Provide the [x, y] coordinate of the cell's center where the given text is located.  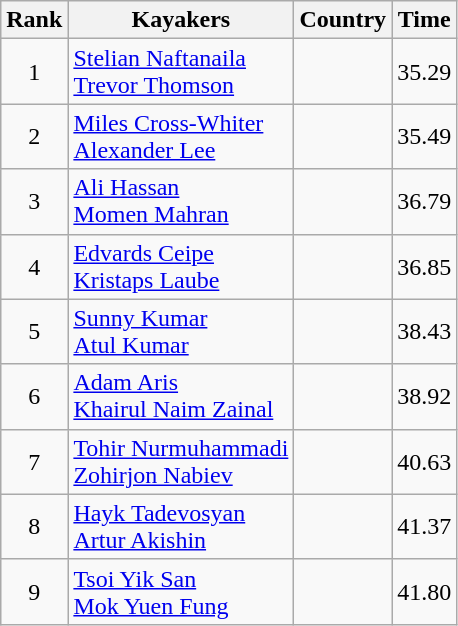
9 [34, 592]
Adam ArisKhairul Naim Zainal [181, 396]
Kayakers [181, 20]
4 [34, 266]
40.63 [424, 462]
41.80 [424, 592]
Ali HassanMomen Mahran [181, 202]
3 [34, 202]
Time [424, 20]
35.29 [424, 72]
41.37 [424, 526]
Hayk TadevosyanArtur Akishin [181, 526]
Sunny KumarAtul Kumar [181, 332]
1 [34, 72]
Stelian NaftanailaTrevor Thomson [181, 72]
6 [34, 396]
Tsoi Yik SanMok Yuen Fung [181, 592]
35.49 [424, 136]
Edvards CeipeKristaps Laube [181, 266]
Tohir NurmuhammadiZohirjon Nabiev [181, 462]
36.85 [424, 266]
38.43 [424, 332]
Rank [34, 20]
5 [34, 332]
2 [34, 136]
8 [34, 526]
Miles Cross-WhiterAlexander Lee [181, 136]
7 [34, 462]
Country [343, 20]
36.79 [424, 202]
38.92 [424, 396]
